Determine the (x, y) coordinate at the center of the cell enclosing the given text.  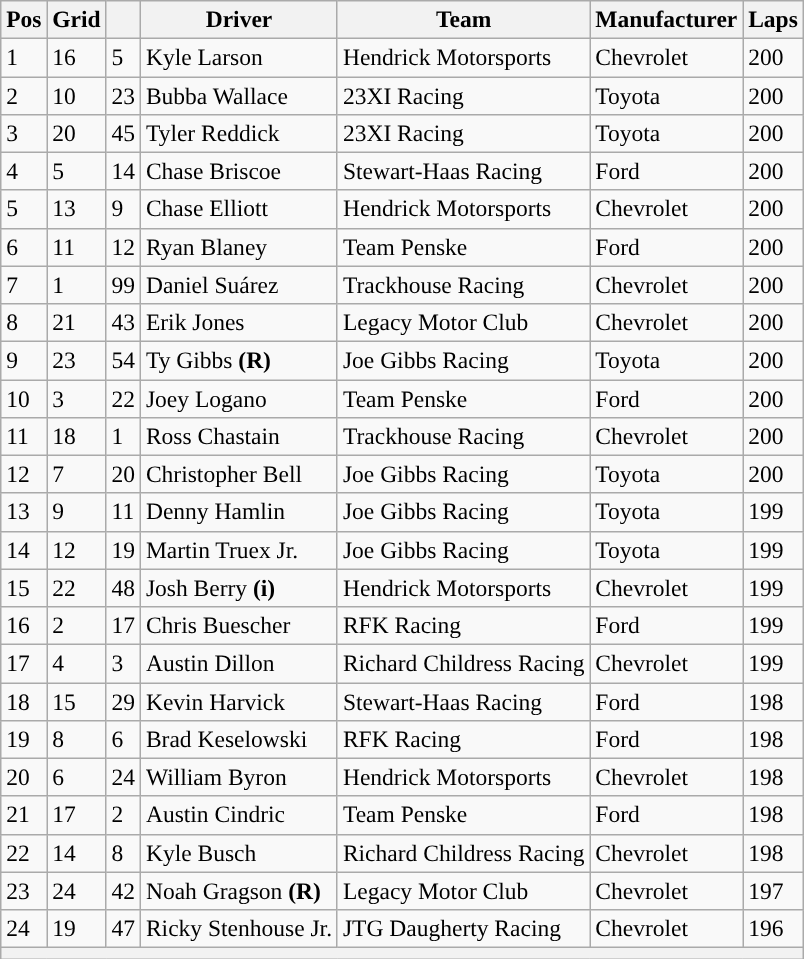
Ross Chastain (238, 436)
Tyler Reddick (238, 133)
Christopher Bell (238, 474)
54 (123, 360)
Ryan Blaney (238, 247)
Josh Berry (i) (238, 588)
Joey Logano (238, 398)
45 (123, 133)
Chris Buescher (238, 625)
48 (123, 588)
47 (123, 928)
Driver (238, 19)
Austin Dillon (238, 663)
Erik Jones (238, 322)
Chase Elliott (238, 209)
Laps (774, 19)
Ty Gibbs (R) (238, 360)
Manufacturer (666, 19)
Daniel Suárez (238, 285)
197 (774, 891)
Bubba Wallace (238, 95)
Kevin Harvick (238, 701)
Team (463, 19)
99 (123, 285)
Ricky Stenhouse Jr. (238, 928)
Brad Keselowski (238, 739)
29 (123, 701)
Denny Hamlin (238, 512)
Noah Gragson (R) (238, 891)
Martin Truex Jr. (238, 550)
JTG Daugherty Racing (463, 928)
43 (123, 322)
William Byron (238, 777)
Grid (76, 19)
Kyle Larson (238, 57)
Austin Cindric (238, 815)
42 (123, 891)
Kyle Busch (238, 853)
Pos (24, 19)
Chase Briscoe (238, 171)
196 (774, 928)
